Return the [x, y] coordinate for the center point of the cell that contains the specified text.  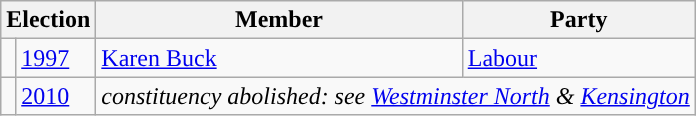
Election [48, 20]
constituency abolished: see Westminster North & Kensington [396, 96]
2010 [56, 96]
1997 [56, 58]
Karen Buck [279, 58]
Labour [578, 58]
Party [578, 20]
Member [279, 20]
